Scan for the cell matching the given text and deliver its [x, y] coordinate at center. 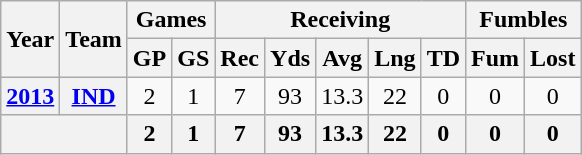
Fumbles [524, 20]
2013 [30, 96]
Fum [496, 58]
Games [170, 20]
Year [30, 39]
Rec [240, 58]
IND [94, 96]
Lost [553, 58]
Receiving [340, 20]
Team [94, 39]
Lng [395, 58]
TD [443, 58]
Yds [290, 58]
Avg [342, 58]
GP [149, 58]
GS [194, 58]
